Identify which cell holds the provided text, then report its [X, Y] central coordinate. 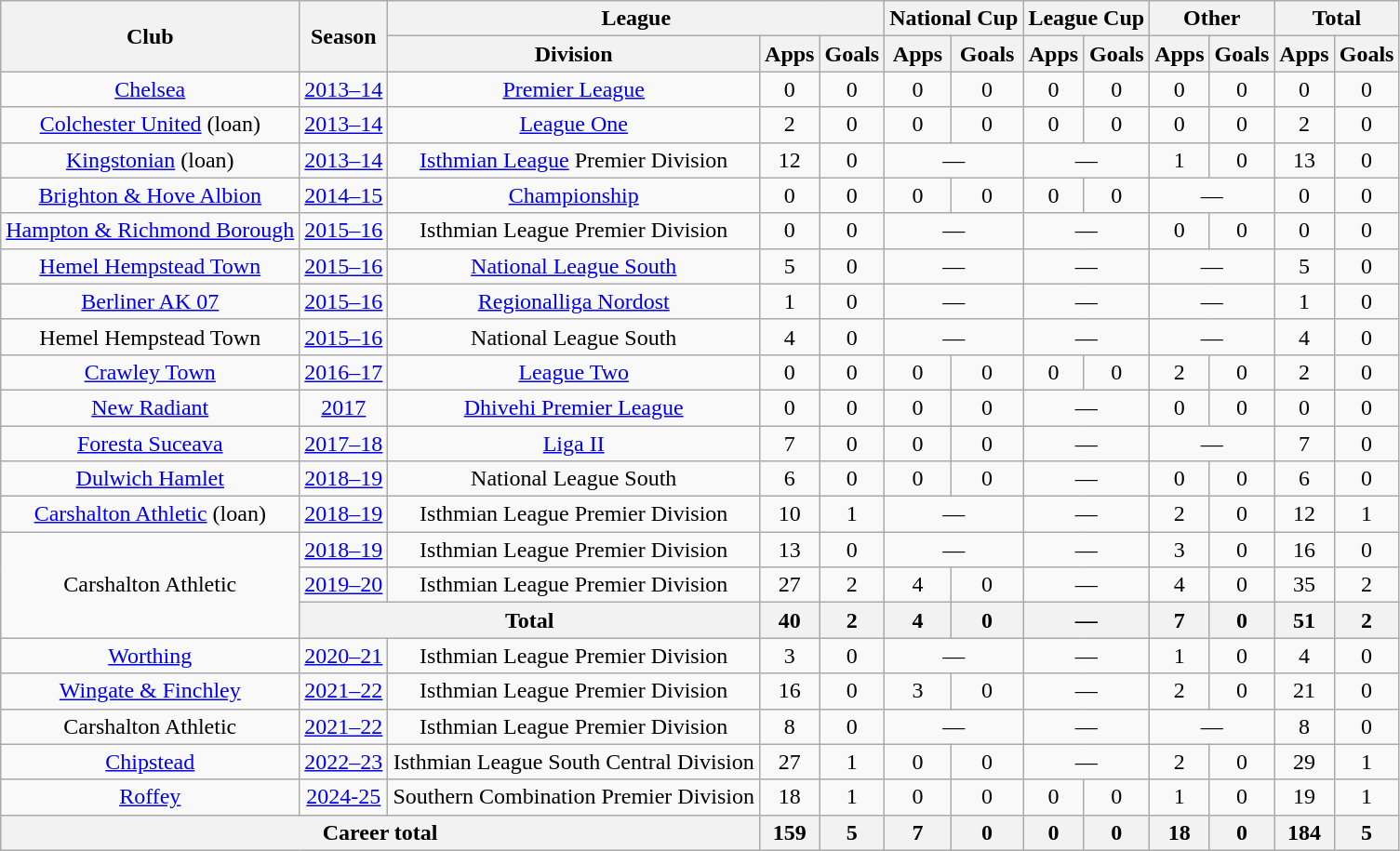
Regionalliga Nordost [574, 301]
Career total [380, 832]
2017–18 [344, 444]
Premier League [574, 89]
Brighton & Hove Albion [151, 195]
Worthing [151, 656]
Other [1212, 19]
Foresta Suceava [151, 444]
Dulwich Hamlet [151, 479]
2016–17 [344, 372]
League Two [574, 372]
29 [1304, 762]
Roffey [151, 797]
2019–20 [344, 585]
Dhivehi Premier League [574, 407]
League One [574, 125]
2020–21 [344, 656]
New Radiant [151, 407]
21 [1304, 691]
Club [151, 36]
Crawley Town [151, 372]
Chipstead [151, 762]
Hampton & Richmond Borough [151, 231]
Colchester United (loan) [151, 125]
Isthmian League South Central Division [574, 762]
40 [790, 620]
Season [344, 36]
51 [1304, 620]
Wingate & Finchley [151, 691]
159 [790, 832]
10 [790, 514]
2014–15 [344, 195]
2022–23 [344, 762]
2017 [344, 407]
Liga II [574, 444]
Southern Combination Premier Division [574, 797]
Championship [574, 195]
2024-25 [344, 797]
League Cup [1087, 19]
184 [1304, 832]
League [636, 19]
Kingstonian (loan) [151, 160]
Berliner AK 07 [151, 301]
Chelsea [151, 89]
National Cup [954, 19]
Division [574, 54]
19 [1304, 797]
35 [1304, 585]
Carshalton Athletic (loan) [151, 514]
